Find where the given text appears and provide that cell's center as (X, Y) coordinate. 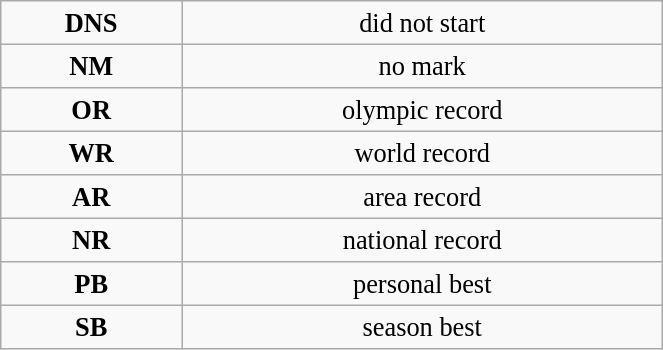
season best (422, 327)
NM (92, 66)
area record (422, 197)
world record (422, 153)
OR (92, 109)
DNS (92, 22)
did not start (422, 22)
olympic record (422, 109)
AR (92, 197)
national record (422, 240)
no mark (422, 66)
personal best (422, 284)
WR (92, 153)
PB (92, 284)
NR (92, 240)
SB (92, 327)
